For the text-containing cell, return its midpoint in (x, y) coordinate format. 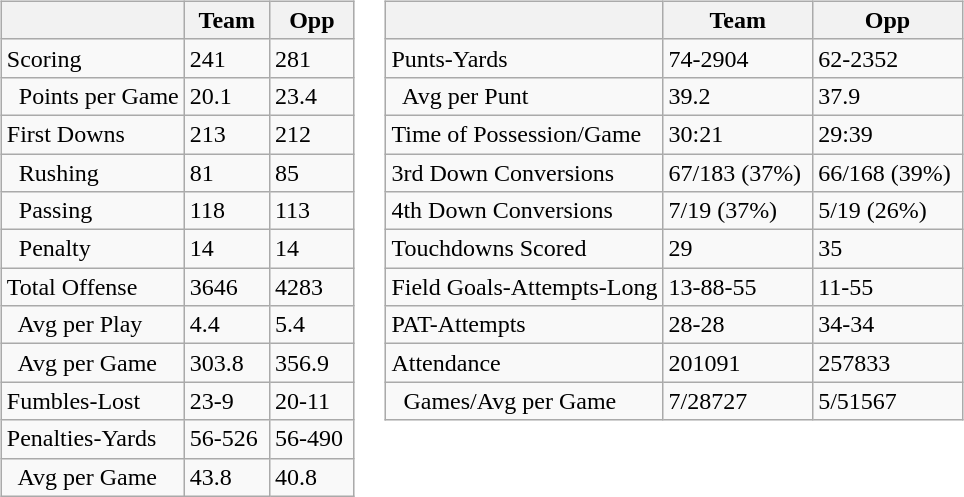
29 (738, 249)
Attendance (524, 363)
Total Offense (92, 287)
23-9 (226, 401)
81 (226, 173)
37.9 (888, 96)
11-55 (888, 287)
29:39 (888, 134)
4.4 (226, 325)
3646 (226, 287)
Points per Game (92, 96)
85 (312, 173)
Avg per Play (92, 325)
39.2 (738, 96)
34-34 (888, 325)
43.8 (226, 477)
241 (226, 58)
35 (888, 249)
5.4 (312, 325)
303.8 (226, 363)
62-2352 (888, 58)
Scoring (92, 58)
5/51567 (888, 401)
257833 (888, 363)
Time of Possession/Game (524, 134)
213 (226, 134)
Passing (92, 211)
Field Goals-Attempts-Long (524, 287)
Punts-Yards (524, 58)
56-526 (226, 439)
3rd Down Conversions (524, 173)
7/28727 (738, 401)
40.8 (312, 477)
281 (312, 58)
PAT-Attempts (524, 325)
13-88-55 (738, 287)
56-490 (312, 439)
Penalty (92, 249)
Rushing (92, 173)
28-28 (738, 325)
20-11 (312, 401)
Avg per Punt (524, 96)
74-2904 (738, 58)
67/183 (37%) (738, 173)
Touchdowns Scored (524, 249)
First Downs (92, 134)
30:21 (738, 134)
23.4 (312, 96)
Games/Avg per Game (524, 401)
66/168 (39%) (888, 173)
201091 (738, 363)
Fumbles-Lost (92, 401)
212 (312, 134)
113 (312, 211)
Penalties-Yards (92, 439)
4th Down Conversions (524, 211)
118 (226, 211)
5/19 (26%) (888, 211)
356.9 (312, 363)
20.1 (226, 96)
4283 (312, 287)
7/19 (37%) (738, 211)
